Find where the given text appears and provide that cell's center as [x, y] coordinate. 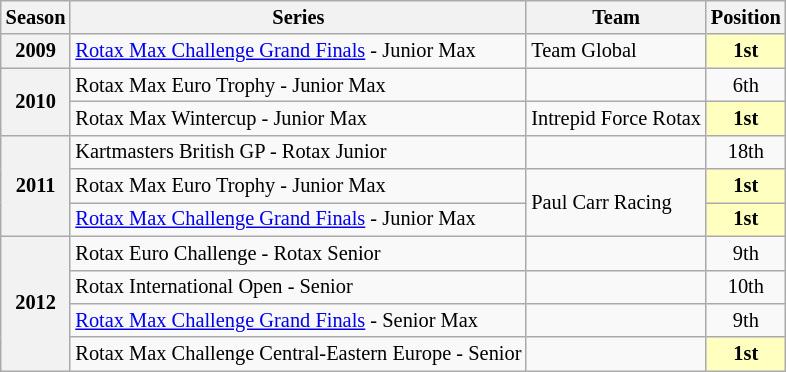
10th [746, 287]
18th [746, 152]
Kartmasters British GP - Rotax Junior [298, 152]
Series [298, 17]
Season [36, 17]
Rotax International Open - Senior [298, 287]
Paul Carr Racing [616, 202]
2012 [36, 304]
Rotax Euro Challenge - Rotax Senior [298, 253]
Rotax Max Challenge Central-Eastern Europe - Senior [298, 354]
Team Global [616, 51]
2011 [36, 186]
Rotax Max Wintercup - Junior Max [298, 118]
Intrepid Force Rotax [616, 118]
2010 [36, 102]
6th [746, 85]
Position [746, 17]
Team [616, 17]
2009 [36, 51]
Rotax Max Challenge Grand Finals - Senior Max [298, 320]
